Identify which cell holds the provided text, then report its (x, y) central coordinate. 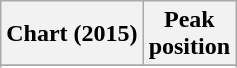
Chart (2015) (72, 34)
Peakposition (189, 34)
